Capture the cell that displays the provided text and extract its (x, y) central coordinate. 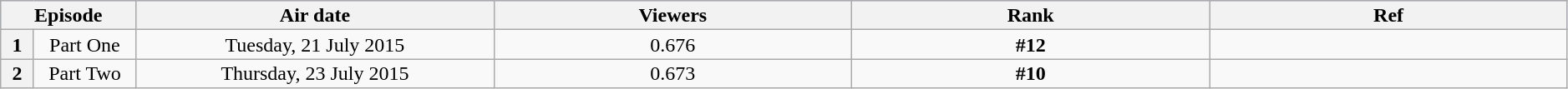
2 (17, 73)
1 (17, 45)
0.673 (672, 73)
Viewers (672, 15)
Air date (315, 15)
Part Two (85, 73)
#10 (1030, 73)
Rank (1030, 15)
Ref (1388, 15)
Episode (69, 15)
0.676 (672, 45)
#12 (1030, 45)
Tuesday, 21 July 2015 (315, 45)
Part One (85, 45)
Thursday, 23 July 2015 (315, 73)
